Output the [X, Y] coordinate of the center of the cell containing the given text.  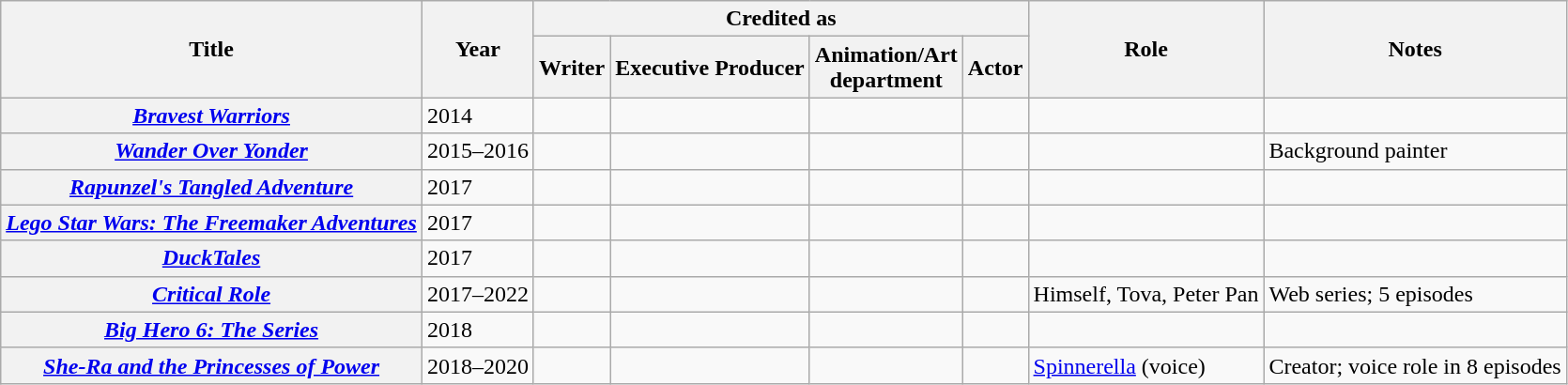
Background painter [1415, 151]
Role [1145, 49]
Writer [571, 68]
Actor [995, 68]
Lego Star Wars: The Freemaker Adventures [212, 223]
2018–2020 [477, 365]
Himself, Tova, Peter Pan [1145, 294]
Big Hero 6: The Series [212, 330]
Critical Role [212, 294]
She-Ra and the Princesses of Power [212, 365]
2018 [477, 330]
Animation/Artdepartment [886, 68]
2017–2022 [477, 294]
Web series; 5 episodes [1415, 294]
Creator; voice role in 8 episodes [1415, 365]
Year [477, 49]
Wander Over Yonder [212, 151]
Bravest Warriors [212, 115]
Rapunzel's Tangled Adventure [212, 187]
Notes [1415, 49]
Spinnerella (voice) [1145, 365]
DuckTales [212, 258]
Title [212, 49]
2015–2016 [477, 151]
2014 [477, 115]
Executive Producer [710, 68]
Credited as [781, 19]
